For the text-containing cell, return its midpoint in [x, y] coordinate format. 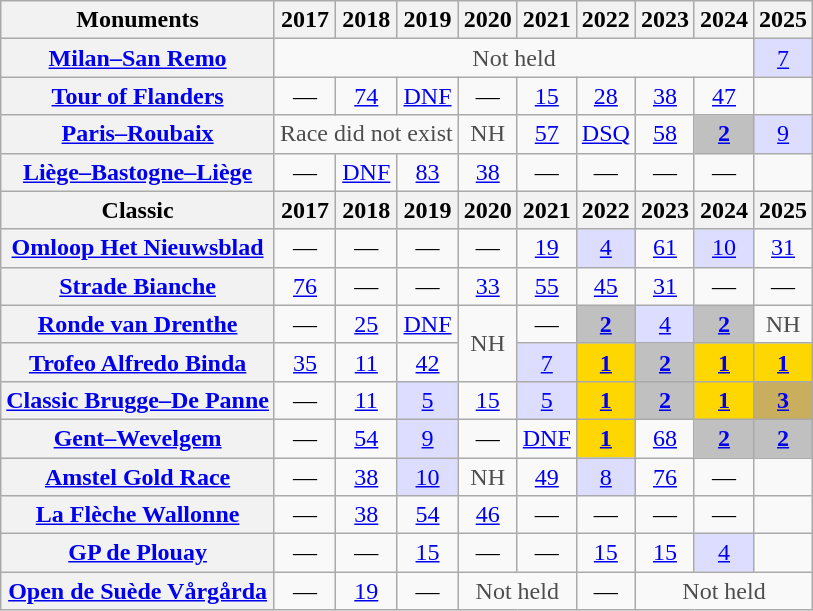
55 [546, 286]
DSQ [606, 134]
25 [366, 324]
58 [664, 134]
Monuments [138, 20]
La Flèche Wallonne [138, 515]
Race did not exist [366, 134]
Open de Suède Vårgårda [138, 591]
28 [606, 96]
49 [546, 477]
42 [428, 362]
68 [664, 438]
35 [304, 362]
Tour of Flanders [138, 96]
8 [606, 477]
46 [488, 515]
Trofeo Alfredo Binda [138, 362]
45 [606, 286]
33 [488, 286]
3 [784, 400]
Paris–Roubaix [138, 134]
Omloop Het Nieuwsblad [138, 248]
Classic [138, 210]
Milan–San Remo [138, 58]
74 [366, 96]
83 [428, 172]
57 [546, 134]
Liège–Bastogne–Liège [138, 172]
47 [724, 96]
Ronde van Drenthe [138, 324]
Gent–Wevelgem [138, 438]
Amstel Gold Race [138, 477]
61 [664, 248]
Classic Brugge–De Panne [138, 400]
GP de Plouay [138, 553]
Strade Bianche [138, 286]
